Scan for the cell matching the given text and deliver its [X, Y] coordinate at center. 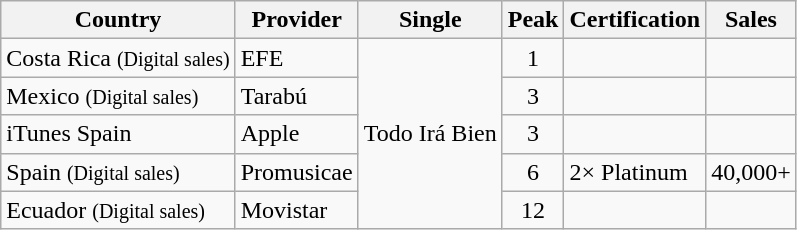
EFE [296, 58]
Mexico (Digital sales) [118, 96]
Tarabú [296, 96]
Costa Rica (Digital sales) [118, 58]
Spain (Digital sales) [118, 172]
40,000+ [752, 172]
Ecuador (Digital sales) [118, 210]
2× Platinum [635, 172]
Todo Irá Bien [430, 134]
Single [430, 20]
1 [533, 58]
Promusicae [296, 172]
12 [533, 210]
Movistar [296, 210]
6 [533, 172]
Certification [635, 20]
Provider [296, 20]
Peak [533, 20]
Country [118, 20]
Apple [296, 134]
Sales [752, 20]
iTunes Spain [118, 134]
